Detect which cell encompasses the target text, then output its (X, Y) center coordinate. 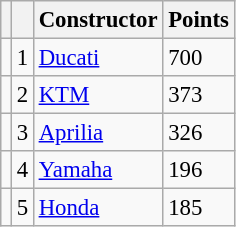
373 (198, 95)
5 (22, 208)
Ducati (98, 58)
Constructor (98, 20)
Points (198, 20)
3 (22, 133)
4 (22, 170)
KTM (98, 95)
Honda (98, 208)
185 (198, 208)
2 (22, 95)
Yamaha (98, 170)
1 (22, 58)
Aprilia (98, 133)
700 (198, 58)
196 (198, 170)
326 (198, 133)
